Pinpoint the cell where the given text exists, returning its (x, y) midpoint coordinate. 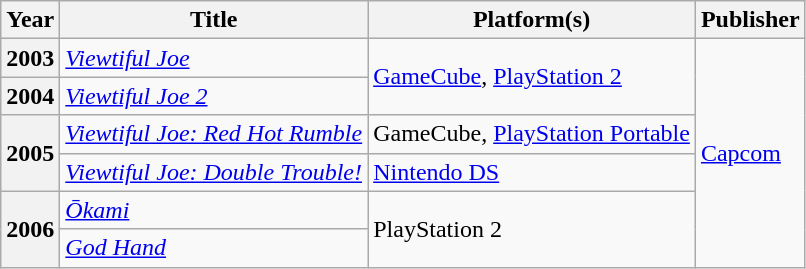
Nintendo DS (532, 172)
Publisher (750, 20)
Viewtiful Joe 2 (214, 96)
Year (30, 20)
2003 (30, 58)
GameCube, PlayStation 2 (532, 77)
Viewtiful Joe: Red Hot Rumble (214, 134)
Title (214, 20)
Viewtiful Joe (214, 58)
GameCube, PlayStation Portable (532, 134)
Ōkami (214, 210)
Platform(s) (532, 20)
2005 (30, 153)
Viewtiful Joe: Double Trouble! (214, 172)
PlayStation 2 (532, 229)
God Hand (214, 248)
2006 (30, 229)
2004 (30, 96)
Capcom (750, 153)
